Locate the cell with the specified text and output its (X, Y) center coordinate. 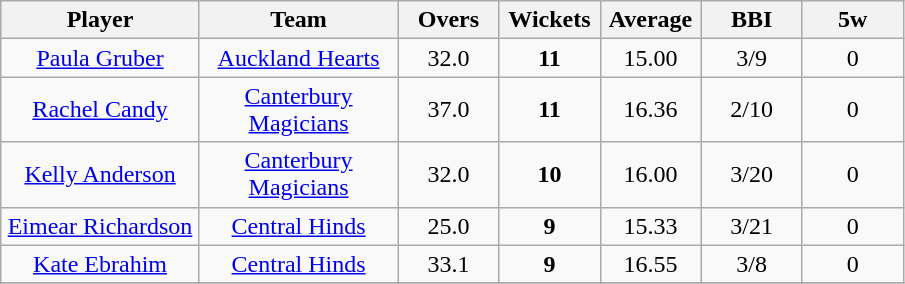
Kate Ebrahim (100, 264)
Paula Gruber (100, 58)
Player (100, 20)
Rachel Candy (100, 110)
37.0 (448, 110)
2/10 (752, 110)
3/21 (752, 226)
25.0 (448, 226)
15.33 (650, 226)
15.00 (650, 58)
5w (852, 20)
BBI (752, 20)
Overs (448, 20)
Team (298, 20)
16.00 (650, 174)
3/9 (752, 58)
Average (650, 20)
10 (550, 174)
16.55 (650, 264)
33.1 (448, 264)
Wickets (550, 20)
Kelly Anderson (100, 174)
Eimear Richardson (100, 226)
16.36 (650, 110)
3/8 (752, 264)
Auckland Hearts (298, 58)
3/20 (752, 174)
